Output the [x, y] coordinate of the center of the cell containing the given text.  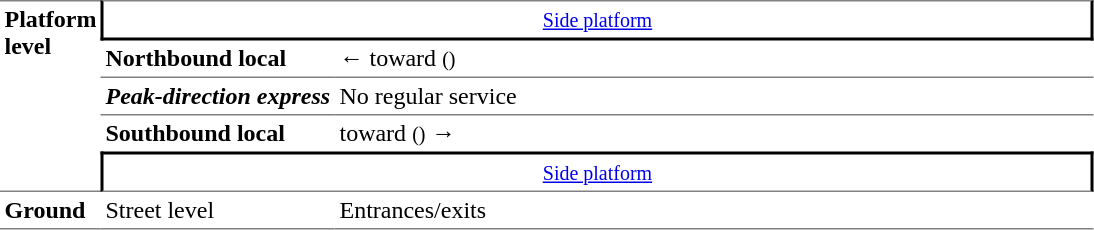
Entrances/exits [714, 211]
Ground [50, 211]
Platform level [50, 96]
No regular service [714, 97]
Southbound local [218, 134]
Street level [218, 211]
Peak-direction express [218, 97]
← toward () [714, 59]
toward () → [714, 134]
Northbound local [218, 59]
